From the cell containing the given text, extract its center point as (X, Y) coordinate. 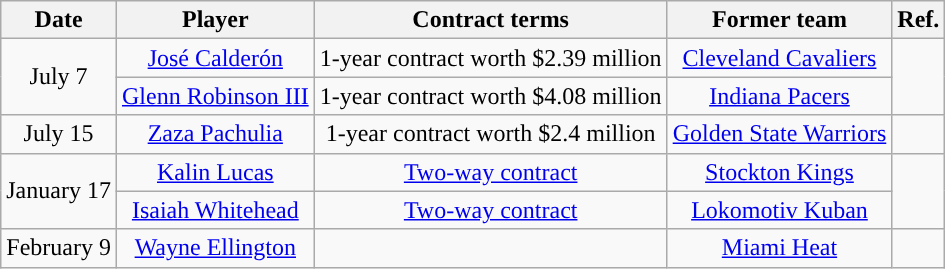
Former team (780, 20)
February 9 (59, 248)
Miami Heat (780, 248)
1-year contract worth $2.4 million (490, 134)
1-year contract worth $2.39 million (490, 58)
Ref. (918, 20)
Zaza Pachulia (215, 134)
Player (215, 20)
Contract terms (490, 20)
January 17 (59, 191)
Cleveland Cavaliers (780, 58)
Golden State Warriors (780, 134)
José Calderón (215, 58)
1-year contract worth $4.08 million (490, 96)
Glenn Robinson III (215, 96)
Isaiah Whitehead (215, 210)
Wayne Ellington (215, 248)
Kalin Lucas (215, 172)
July 15 (59, 134)
Stockton Kings (780, 172)
July 7 (59, 77)
Date (59, 20)
Indiana Pacers (780, 96)
Lokomotiv Kuban (780, 210)
